Determine the (x, y) coordinate at the center of the cell enclosing the given text.  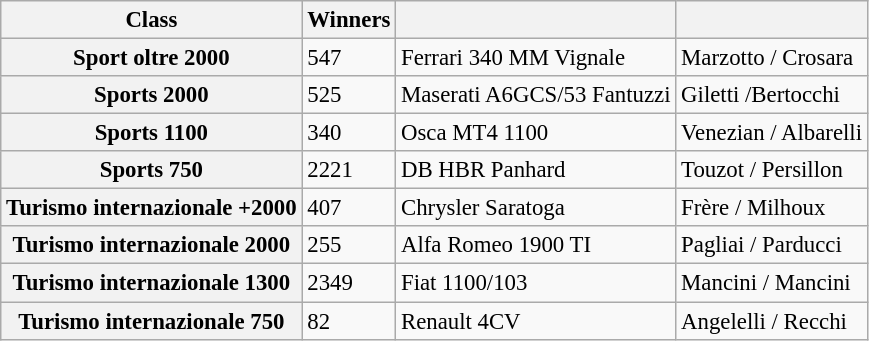
Alfa Romeo 1900 TI (536, 245)
Turismo internazionale 2000 (152, 245)
Sports 1100 (152, 133)
2221 (349, 170)
Osca MT4 1100 (536, 133)
Sports 2000 (152, 95)
Maserati A6GCS/53 Fantuzzi (536, 95)
Marzotto / Crosara (772, 58)
255 (349, 245)
Class (152, 20)
Touzot / Persillon (772, 170)
DB HBR Panhard (536, 170)
82 (349, 321)
Fiat 1100/103 (536, 283)
Turismo internazionale 1300 (152, 283)
2349 (349, 283)
Chrysler Saratoga (536, 208)
Sport oltre 2000 (152, 58)
Renault 4CV (536, 321)
Angelelli / Recchi (772, 321)
525 (349, 95)
Pagliai / Parducci (772, 245)
340 (349, 133)
Turismo internazionale 750 (152, 321)
Mancini / Mancini (772, 283)
Sports 750 (152, 170)
547 (349, 58)
407 (349, 208)
Frère / Milhoux (772, 208)
Giletti /Bertocchi (772, 95)
Ferrari 340 MM Vignale (536, 58)
Venezian / Albarelli (772, 133)
Winners (349, 20)
Turismo internazionale +2000 (152, 208)
